Extract the (x, y) coordinate from the center of the cell holding the provided text.  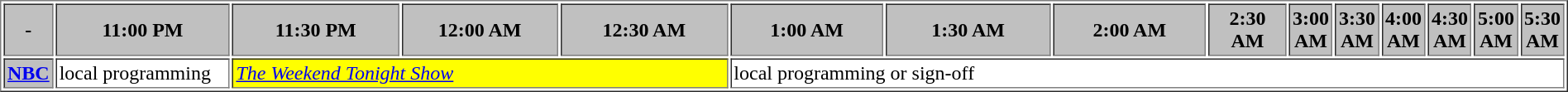
11:00 PM (142, 30)
5:00 AM (1495, 30)
3:30 AM (1356, 30)
The Weekend Tonight Show (480, 73)
11:30 PM (316, 30)
12:00 AM (480, 30)
NBC (28, 73)
4:00 AM (1403, 30)
local programming (142, 73)
2:00 AM (1130, 30)
2:30 AM (1248, 30)
5:30 AM (1542, 30)
12:30 AM (644, 30)
4:30 AM (1449, 30)
1:00 AM (807, 30)
local programming or sign-off (1148, 73)
- (28, 30)
1:30 AM (968, 30)
3:00 AM (1310, 30)
